Locate the cell with the specified text and output its (x, y) center coordinate. 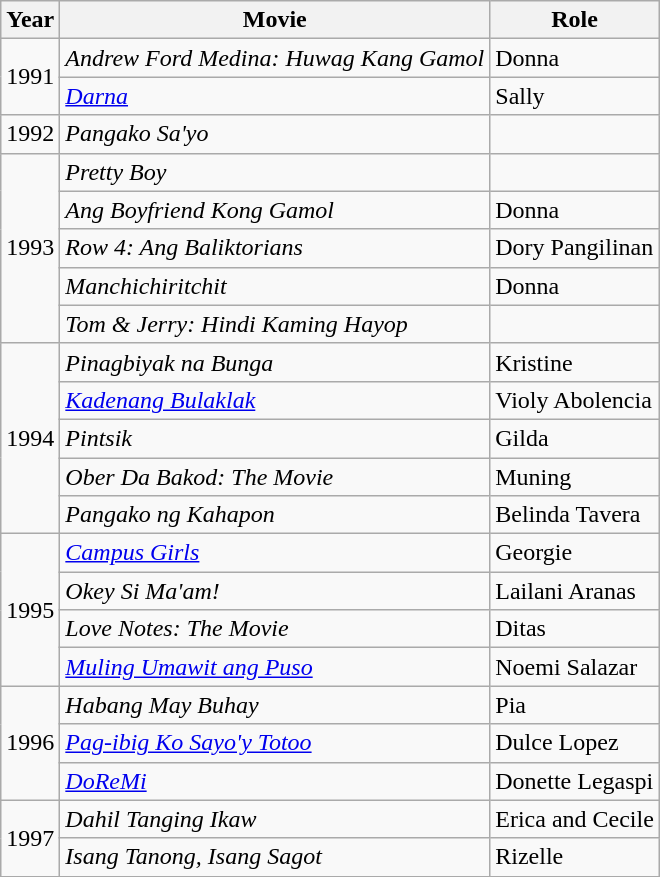
1997 (30, 838)
Pangako ng Kahapon (275, 515)
Violy Abolencia (575, 400)
Kadenang Bulaklak (275, 400)
Noemi Salazar (575, 667)
1995 (30, 610)
1996 (30, 743)
1991 (30, 77)
Campus Girls (275, 553)
Sally (575, 96)
Darna (275, 96)
Erica and Cecile (575, 819)
Belinda Tavera (575, 515)
1992 (30, 134)
Gilda (575, 438)
Dory Pangilinan (575, 248)
Dahil Tanging Ikaw (275, 819)
Pangako Sa'yo (275, 134)
Isang Tanong, Isang Sagot (275, 857)
Ditas (575, 629)
Movie (275, 20)
Pintsik (275, 438)
Pretty Boy (275, 172)
Donette Legaspi (575, 781)
Love Notes: The Movie (275, 629)
Pia (575, 705)
Pinagbiyak na Bunga (275, 362)
Ober Da Bakod: The Movie (275, 477)
Andrew Ford Medina: Huwag Kang Gamol (275, 58)
Georgie (575, 553)
Ang Boyfriend Kong Gamol (275, 210)
1993 (30, 248)
Muling Umawit ang Puso (275, 667)
Muning (575, 477)
Role (575, 20)
Dulce Lopez (575, 743)
Lailani Aranas (575, 591)
1994 (30, 438)
Kristine (575, 362)
Okey Si Ma'am! (275, 591)
Pag-ibig Ko Sayo'y Totoo (275, 743)
Habang May Buhay (275, 705)
DoReMi (275, 781)
Tom & Jerry: Hindi Kaming Hayop (275, 324)
Year (30, 20)
Manchichiritchit (275, 286)
Row 4: Ang Baliktorians (275, 248)
Rizelle (575, 857)
